For the text-containing cell, return its midpoint in (X, Y) coordinate format. 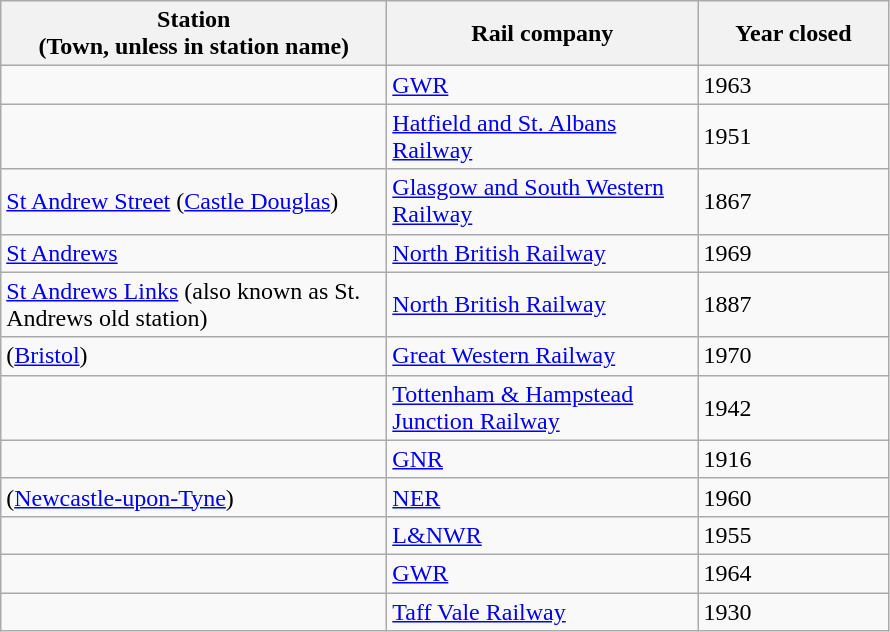
1964 (794, 573)
(Newcastle-upon-Tyne) (194, 497)
1970 (794, 356)
1942 (794, 408)
Year closed (794, 34)
Great Western Railway (542, 356)
St Andrews Links (also known as St. Andrews old station) (194, 304)
1916 (794, 459)
1963 (794, 85)
St Andrew Street (Castle Douglas) (194, 202)
St Andrews (194, 253)
Glasgow and South Western Railway (542, 202)
Taff Vale Railway (542, 611)
1960 (794, 497)
NER (542, 497)
1969 (794, 253)
1951 (794, 136)
L&NWR (542, 535)
1955 (794, 535)
1887 (794, 304)
1867 (794, 202)
Hatfield and St. Albans Railway (542, 136)
Rail company (542, 34)
(Bristol) (194, 356)
Tottenham & Hampstead Junction Railway (542, 408)
Station(Town, unless in station name) (194, 34)
GNR (542, 459)
1930 (794, 611)
